Return the [X, Y] coordinate for the center point of the cell that contains the specified text.  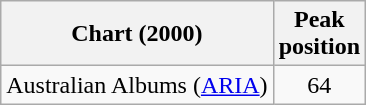
Peakposition [319, 34]
64 [319, 85]
Australian Albums (ARIA) [137, 85]
Chart (2000) [137, 34]
